Provide the [x, y] coordinate of the cell's center where the given text is located.  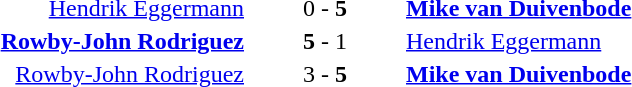
5 - 1 [324, 41]
